Scan for the cell matching the given text and deliver its (X, Y) coordinate at center. 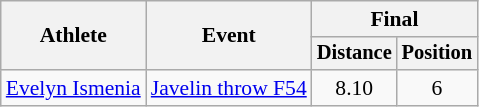
Athlete (74, 36)
6 (437, 88)
Distance (354, 54)
Event (229, 36)
Javelin throw F54 (229, 88)
Evelyn Ismenia (74, 88)
Final (394, 19)
8.10 (354, 88)
Position (437, 54)
